Identify which cell holds the provided text, then report its [X, Y] central coordinate. 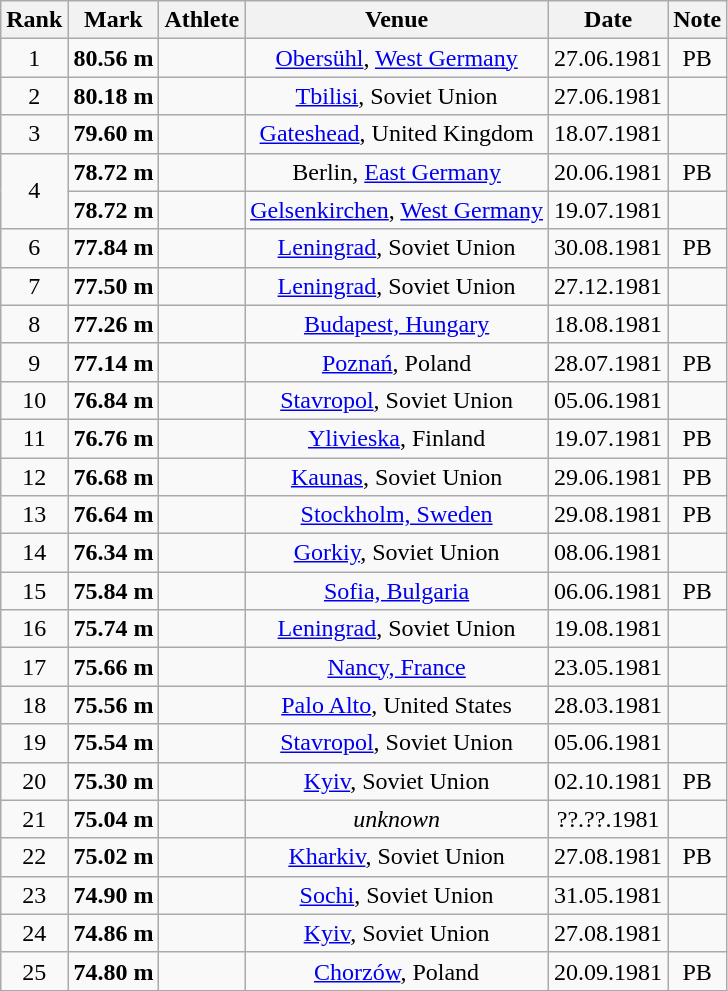
31.05.1981 [608, 895]
19 [34, 743]
Palo Alto, United States [397, 705]
Nancy, France [397, 667]
76.34 m [114, 553]
77.14 m [114, 362]
Kaunas, Soviet Union [397, 477]
77.26 m [114, 324]
Note [698, 20]
Mark [114, 20]
76.84 m [114, 400]
1 [34, 58]
Rank [34, 20]
12 [34, 477]
8 [34, 324]
21 [34, 819]
20.06.1981 [608, 172]
02.10.1981 [608, 781]
25 [34, 971]
??.??.1981 [608, 819]
Budapest, Hungary [397, 324]
Gelsenkirchen, West Germany [397, 210]
Sofia, Bulgaria [397, 591]
Venue [397, 20]
19.08.1981 [608, 629]
75.04 m [114, 819]
6 [34, 248]
27.12.1981 [608, 286]
77.50 m [114, 286]
29.08.1981 [608, 515]
23.05.1981 [608, 667]
Athlete [202, 20]
75.02 m [114, 857]
20.09.1981 [608, 971]
Kharkiv, Soviet Union [397, 857]
unknown [397, 819]
Stockholm, Sweden [397, 515]
28.07.1981 [608, 362]
74.90 m [114, 895]
80.56 m [114, 58]
28.03.1981 [608, 705]
29.06.1981 [608, 477]
06.06.1981 [608, 591]
24 [34, 933]
23 [34, 895]
Tbilisi, Soviet Union [397, 96]
18.07.1981 [608, 134]
08.06.1981 [608, 553]
79.60 m [114, 134]
18 [34, 705]
18.08.1981 [608, 324]
74.86 m [114, 933]
Gateshead, United Kingdom [397, 134]
77.84 m [114, 248]
14 [34, 553]
4 [34, 191]
15 [34, 591]
76.76 m [114, 438]
Sochi, Soviet Union [397, 895]
Obersühl, West Germany [397, 58]
74.80 m [114, 971]
2 [34, 96]
76.68 m [114, 477]
13 [34, 515]
Ylivieska, Finland [397, 438]
10 [34, 400]
9 [34, 362]
80.18 m [114, 96]
11 [34, 438]
30.08.1981 [608, 248]
75.56 m [114, 705]
75.74 m [114, 629]
22 [34, 857]
16 [34, 629]
7 [34, 286]
75.54 m [114, 743]
3 [34, 134]
Date [608, 20]
17 [34, 667]
Poznań, Poland [397, 362]
75.66 m [114, 667]
76.64 m [114, 515]
Chorzów, Poland [397, 971]
20 [34, 781]
Gorkiy, Soviet Union [397, 553]
75.30 m [114, 781]
Berlin, East Germany [397, 172]
75.84 m [114, 591]
